Capture the cell that displays the provided text and extract its (x, y) central coordinate. 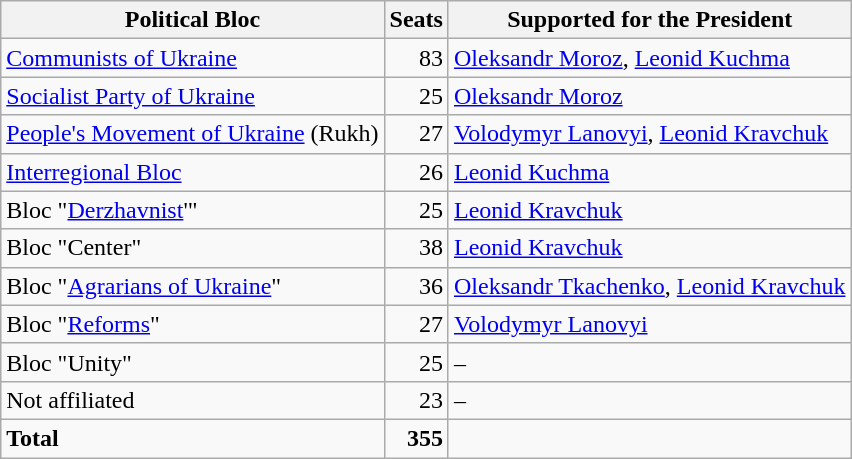
Bloc "Derzhavnist'" (192, 210)
Political Bloc (192, 20)
Communists of Ukraine (192, 58)
38 (416, 248)
Interregional Bloc (192, 172)
Bloc "Agrarians of Ukraine" (192, 286)
Supported for the President (649, 20)
Bloc "Reforms" (192, 324)
36 (416, 286)
Total (192, 438)
Bloc "Unity" (192, 362)
Oleksandr Moroz, Leonid Kuchma (649, 58)
Volodymyr Lanovyi (649, 324)
Oleksandr Tkachenko, Leonid Kravchuk (649, 286)
Volodymyr Lanovyi, Leonid Kravchuk (649, 134)
Not affiliated (192, 400)
Bloc "Center" (192, 248)
Leonid Kuchma (649, 172)
83 (416, 58)
People's Movement of Ukraine (Rukh) (192, 134)
355 (416, 438)
Oleksandr Moroz (649, 96)
23 (416, 400)
Seats (416, 20)
Socialist Party of Ukraine (192, 96)
26 (416, 172)
